Pinpoint the cell where the given text exists, returning its (X, Y) midpoint coordinate. 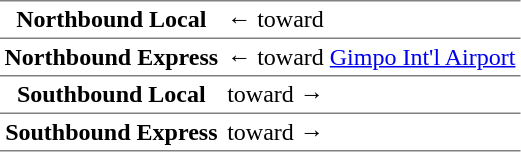
← toward (372, 20)
Northbound Local (112, 20)
← toward Gimpo Int'l Airport (372, 57)
Southbound Local (112, 95)
Southbound Express (112, 132)
Northbound Express (112, 57)
